Search for the cell housing the specified text and yield its (X, Y) center coordinate. 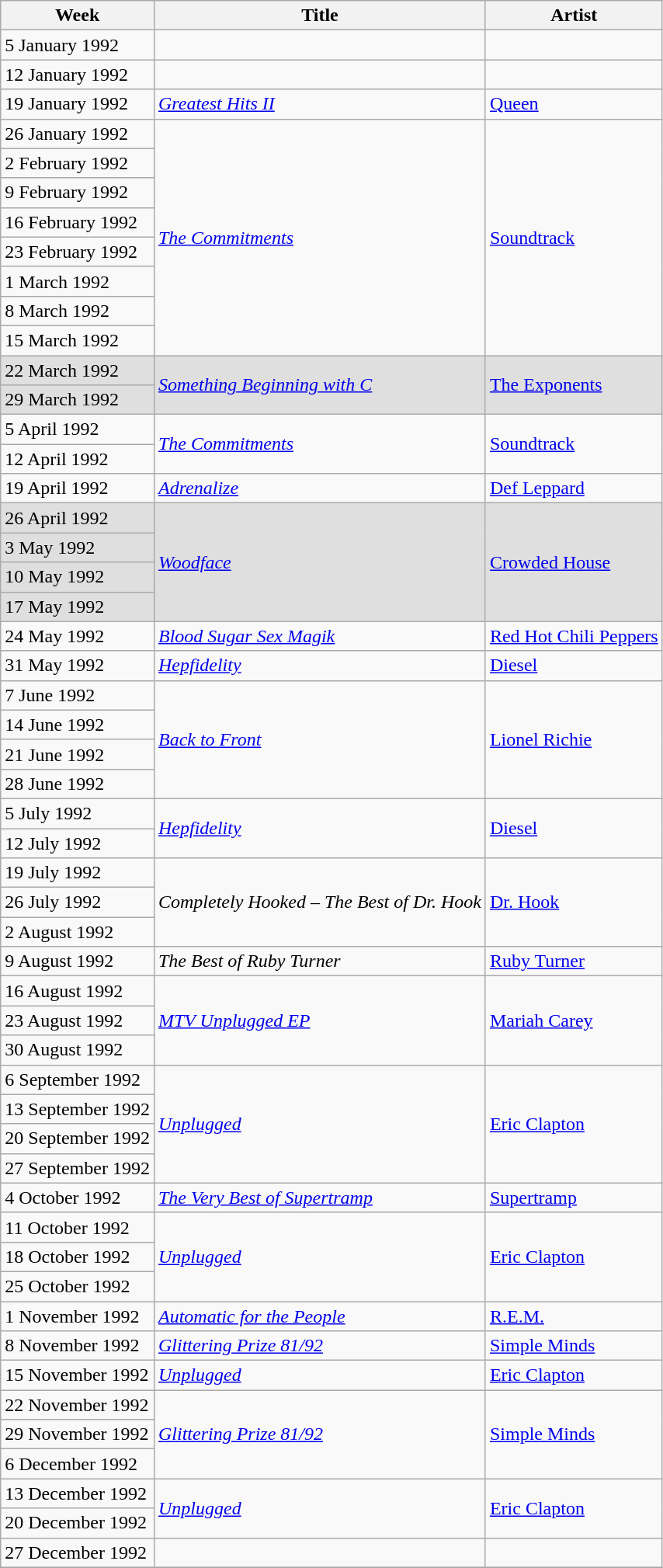
Woodface (320, 562)
14 June 1992 (78, 725)
Greatest Hits II (320, 104)
Ruby Turner (574, 961)
Supertramp (574, 1198)
Blood Sugar Sex Magik (320, 636)
R.E.M. (574, 1316)
6 December 1992 (78, 1464)
19 April 1992 (78, 488)
5 April 1992 (78, 429)
16 August 1992 (78, 991)
Red Hot Chili Peppers (574, 636)
Mariah Carey (574, 1020)
8 March 1992 (78, 311)
Crowded House (574, 562)
1 March 1992 (78, 281)
26 July 1992 (78, 902)
15 March 1992 (78, 340)
Artist (574, 16)
31 May 1992 (78, 666)
2 August 1992 (78, 932)
Completely Hooked – The Best of Dr. Hook (320, 902)
The Very Best of Supertramp (320, 1198)
8 November 1992 (78, 1346)
MTV Unplugged EP (320, 1020)
13 December 1992 (78, 1493)
Automatic for the People (320, 1316)
5 January 1992 (78, 45)
27 December 1992 (78, 1552)
12 July 1992 (78, 843)
26 January 1992 (78, 134)
23 August 1992 (78, 1020)
11 October 1992 (78, 1227)
4 October 1992 (78, 1198)
Queen (574, 104)
The Best of Ruby Turner (320, 961)
27 September 1992 (78, 1168)
22 March 1992 (78, 370)
The Exponents (574, 385)
17 May 1992 (78, 607)
12 April 1992 (78, 459)
24 May 1992 (78, 636)
18 October 1992 (78, 1257)
20 December 1992 (78, 1523)
12 January 1992 (78, 75)
Title (320, 16)
Back to Front (320, 739)
5 July 1992 (78, 813)
21 June 1992 (78, 754)
30 August 1992 (78, 1050)
26 April 1992 (78, 518)
19 January 1992 (78, 104)
15 November 1992 (78, 1375)
16 February 1992 (78, 222)
20 September 1992 (78, 1139)
13 September 1992 (78, 1109)
7 June 1992 (78, 695)
Dr. Hook (574, 902)
Week (78, 16)
Something Beginning with C (320, 385)
29 November 1992 (78, 1434)
Adrenalize (320, 488)
29 March 1992 (78, 400)
25 October 1992 (78, 1286)
22 November 1992 (78, 1405)
10 May 1992 (78, 577)
19 July 1992 (78, 873)
23 February 1992 (78, 252)
3 May 1992 (78, 548)
6 September 1992 (78, 1080)
2 February 1992 (78, 163)
1 November 1992 (78, 1316)
Lionel Richie (574, 739)
9 August 1992 (78, 961)
9 February 1992 (78, 193)
Def Leppard (574, 488)
28 June 1992 (78, 784)
